Identify which cell holds the provided text, then report its (X, Y) central coordinate. 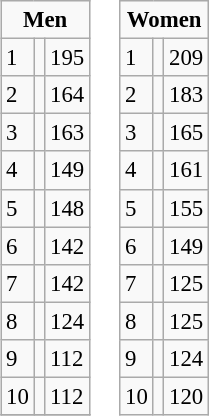
Women (164, 20)
161 (186, 170)
164 (68, 95)
Men (46, 20)
165 (186, 133)
195 (68, 58)
148 (68, 208)
183 (186, 95)
120 (186, 396)
155 (186, 208)
163 (68, 133)
209 (186, 58)
